Output the [x, y] coordinate of the center of the cell containing the given text.  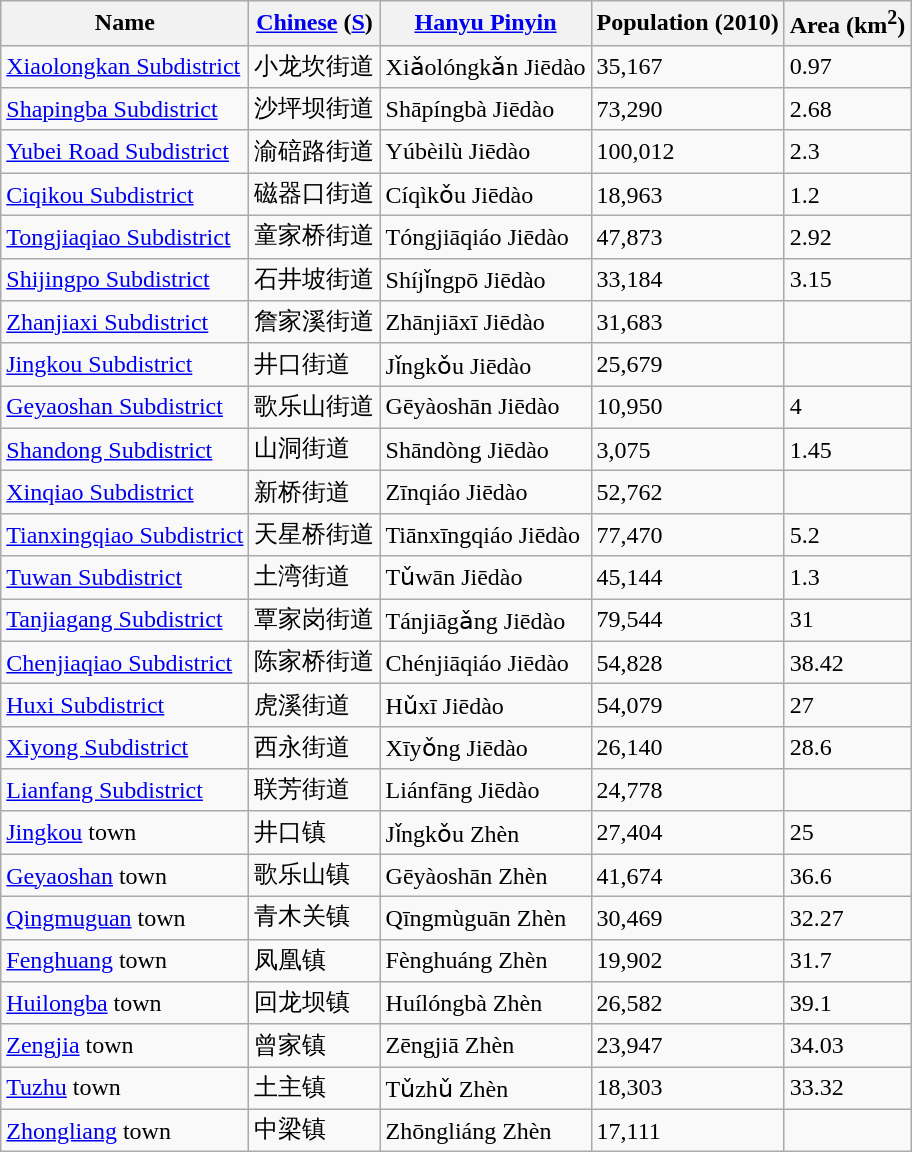
Zhanjiaxi Subdistrict [125, 322]
52,762 [688, 492]
33.32 [848, 1088]
西永街道 [314, 748]
Geyaoshan town [125, 876]
26,140 [688, 748]
Liánfāng Jiēdào [486, 790]
Shapingba Subdistrict [125, 110]
Zhōngliáng Zhèn [486, 1130]
土主镇 [314, 1088]
虎溪街道 [314, 706]
27,404 [688, 832]
2.3 [848, 152]
Fenghuang town [125, 960]
Jingkou town [125, 832]
回龙坝镇 [314, 1004]
Huilongba town [125, 1004]
36.6 [848, 876]
79,544 [688, 620]
Chinese (S) [314, 24]
井口镇 [314, 832]
100,012 [688, 152]
天星桥街道 [314, 534]
26,582 [688, 1004]
30,469 [688, 918]
38.42 [848, 662]
Geyaoshan Subdistrict [125, 408]
Qīngmùguān Zhèn [486, 918]
Shandong Subdistrict [125, 450]
石井坡街道 [314, 280]
Hanyu Pinyin [486, 24]
Xiyong Subdistrict [125, 748]
Tánjiāgǎng Jiēdào [486, 620]
Fènghuáng Zhèn [486, 960]
Ciqikou Subdistrict [125, 194]
45,144 [688, 578]
54,828 [688, 662]
73,290 [688, 110]
井口街道 [314, 364]
Tuzhu town [125, 1088]
渝碚路街道 [314, 152]
54,079 [688, 706]
31,683 [688, 322]
32.27 [848, 918]
Jǐngkǒu Jiēdào [486, 364]
31 [848, 620]
联芳街道 [314, 790]
5.2 [848, 534]
新桥街道 [314, 492]
Chénjiāqiáo Jiēdào [486, 662]
Jǐngkǒu Zhèn [486, 832]
25,679 [688, 364]
3.15 [848, 280]
Huílóngbà Zhèn [486, 1004]
Area (km2) [848, 24]
Tóngjiāqiáo Jiēdào [486, 238]
青木关镇 [314, 918]
歌乐山镇 [314, 876]
31.7 [848, 960]
23,947 [688, 1046]
18,303 [688, 1088]
Jingkou Subdistrict [125, 364]
童家桥街道 [314, 238]
Tanjiagang Subdistrict [125, 620]
Xiǎolóngkǎn Jiēdào [486, 66]
41,674 [688, 876]
39.1 [848, 1004]
土湾街道 [314, 578]
2.92 [848, 238]
Huxi Subdistrict [125, 706]
2.68 [848, 110]
18,963 [688, 194]
Tianxingqiao Subdistrict [125, 534]
25 [848, 832]
Yubei Road Subdistrict [125, 152]
0.97 [848, 66]
Hǔxī Jiēdào [486, 706]
35,167 [688, 66]
Population (2010) [688, 24]
Name [125, 24]
Yúbèilù Jiēdào [486, 152]
Lianfang Subdistrict [125, 790]
山洞街道 [314, 450]
3,075 [688, 450]
詹家溪街道 [314, 322]
Gēyàoshān Zhèn [486, 876]
Xīyǒng Jiēdào [486, 748]
19,902 [688, 960]
10,950 [688, 408]
Shijingpo Subdistrict [125, 280]
Qingmuguan town [125, 918]
覃家岗街道 [314, 620]
1.2 [848, 194]
34.03 [848, 1046]
沙坪坝街道 [314, 110]
33,184 [688, 280]
Zhānjiāxī Jiēdào [486, 322]
47,873 [688, 238]
Gēyàoshān Jiēdào [486, 408]
Xinqiao Subdistrict [125, 492]
1.45 [848, 450]
凤凰镇 [314, 960]
陈家桥街道 [314, 662]
27 [848, 706]
Shāndòng Jiēdào [486, 450]
Tiānxīngqiáo Jiēdào [486, 534]
1.3 [848, 578]
Zhongliang town [125, 1130]
4 [848, 408]
曾家镇 [314, 1046]
Cíqìkǒu Jiēdào [486, 194]
Tuwan Subdistrict [125, 578]
小龙坎街道 [314, 66]
Chenjiaqiao Subdistrict [125, 662]
中梁镇 [314, 1130]
24,778 [688, 790]
Shíjǐngpō Jiēdào [486, 280]
歌乐山街道 [314, 408]
磁器口街道 [314, 194]
Xiaolongkan Subdistrict [125, 66]
Tongjiaqiao Subdistrict [125, 238]
28.6 [848, 748]
17,111 [688, 1130]
77,470 [688, 534]
Zēngjiā Zhèn [486, 1046]
Zīnqiáo Jiēdào [486, 492]
Zengjia town [125, 1046]
Shāpíngbà Jiēdào [486, 110]
Tǔzhǔ Zhèn [486, 1088]
Tǔwān Jiēdào [486, 578]
